Search for the cell housing the specified text and yield its [X, Y] center coordinate. 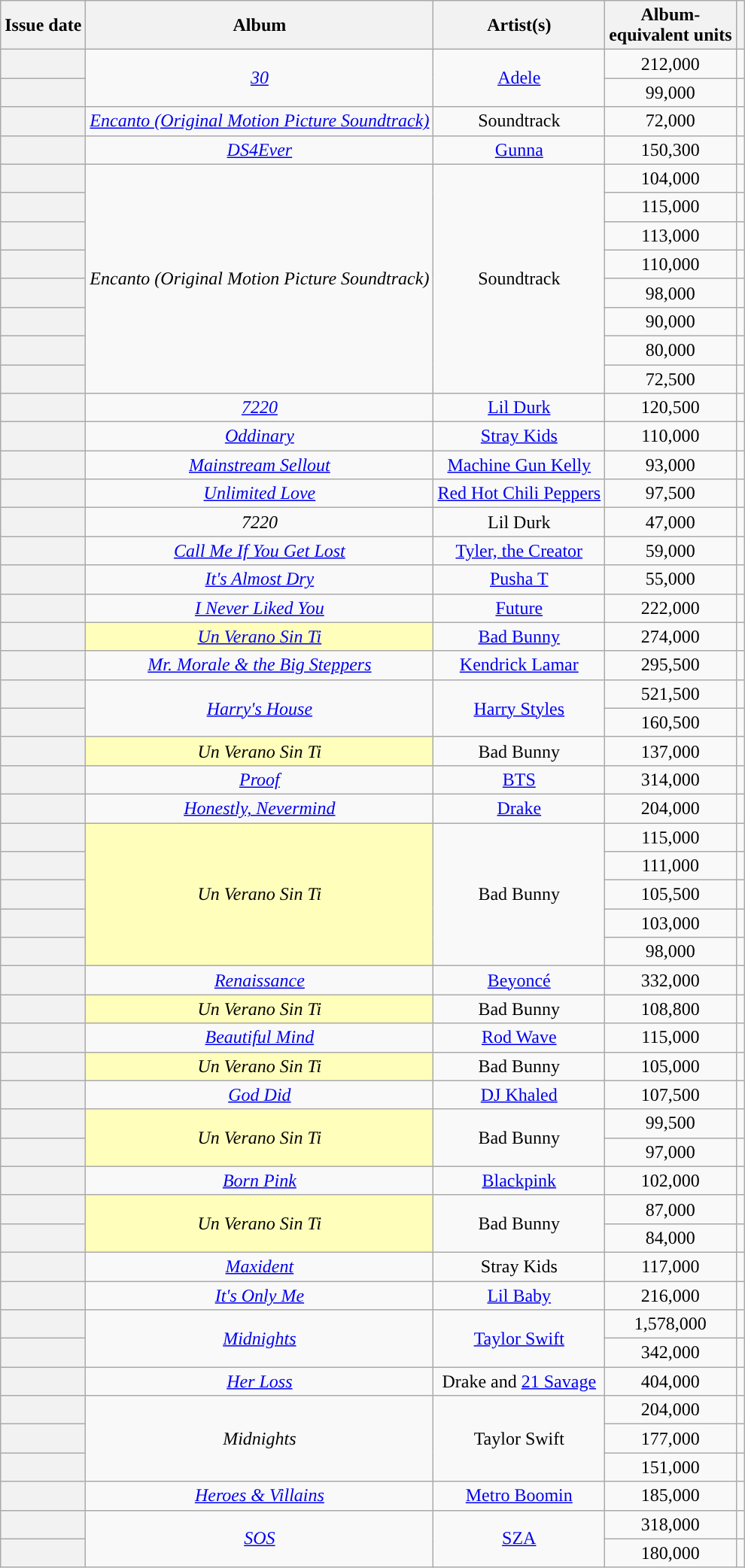
80,000 [670, 350]
87,000 [670, 1209]
404,000 [670, 1381]
30 [260, 78]
1,578,000 [670, 1324]
111,000 [670, 866]
DJ Khaled [519, 1095]
93,000 [670, 465]
It's Only Me [260, 1295]
Artist(s) [519, 26]
102,000 [670, 1181]
Beautiful Mind [260, 1038]
107,500 [670, 1095]
Drake and 21 Savage [519, 1381]
Oddinary [260, 436]
216,000 [670, 1295]
Maxident [260, 1266]
59,000 [670, 551]
Lil Baby [519, 1295]
105,500 [670, 895]
Proof [260, 779]
Mainstream Sellout [260, 465]
521,500 [670, 694]
Rod Wave [519, 1038]
137,000 [670, 751]
185,000 [670, 1496]
Gunna [519, 150]
Beyoncé [519, 980]
212,000 [670, 64]
295,500 [670, 665]
90,000 [670, 321]
104,000 [670, 178]
332,000 [670, 980]
I Never Liked You [260, 608]
318,000 [670, 1524]
Heroes & Villains [260, 1496]
72,500 [670, 378]
Issue date [44, 26]
55,000 [670, 579]
117,000 [670, 1266]
180,000 [670, 1553]
222,000 [670, 608]
God Did [260, 1095]
Metro Boomin [519, 1496]
Machine Gun Kelly [519, 465]
Pusha T [519, 579]
SZA [519, 1539]
Call Me If You Get Lost [260, 551]
97,500 [670, 494]
151,000 [670, 1467]
Harry Styles [519, 708]
274,000 [670, 637]
Her Loss [260, 1381]
Drake [519, 808]
Renaissance [260, 980]
342,000 [670, 1353]
Honestly, Nevermind [260, 808]
105,000 [670, 1066]
47,000 [670, 522]
Red Hot Chili Peppers [519, 494]
150,300 [670, 150]
120,500 [670, 408]
Future [519, 608]
SOS [260, 1539]
Unlimited Love [260, 494]
314,000 [670, 779]
72,000 [670, 121]
Harry's House [260, 708]
Album-equivalent units [670, 26]
Born Pink [260, 1181]
BTS [519, 779]
Kendrick Lamar [519, 665]
84,000 [670, 1238]
99,000 [670, 93]
113,000 [670, 236]
Tyler, the Creator [519, 551]
Blackpink [519, 1181]
Adele [519, 78]
Album [260, 26]
Mr. Morale & the Big Steppers [260, 665]
160,500 [670, 722]
DS4Ever [260, 150]
It's Almost Dry [260, 579]
97,000 [670, 1152]
108,800 [670, 1009]
99,500 [670, 1123]
103,000 [670, 923]
177,000 [670, 1439]
